Search for the cell housing the specified text and yield its (X, Y) center coordinate. 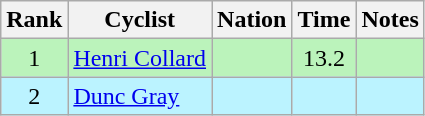
Henri Collard (140, 58)
Nation (252, 20)
Rank (34, 20)
2 (34, 96)
Time (324, 20)
13.2 (324, 58)
1 (34, 58)
Cyclist (140, 20)
Notes (390, 20)
Dunc Gray (140, 96)
